From the cell containing the given text, extract its center point as (X, Y) coordinate. 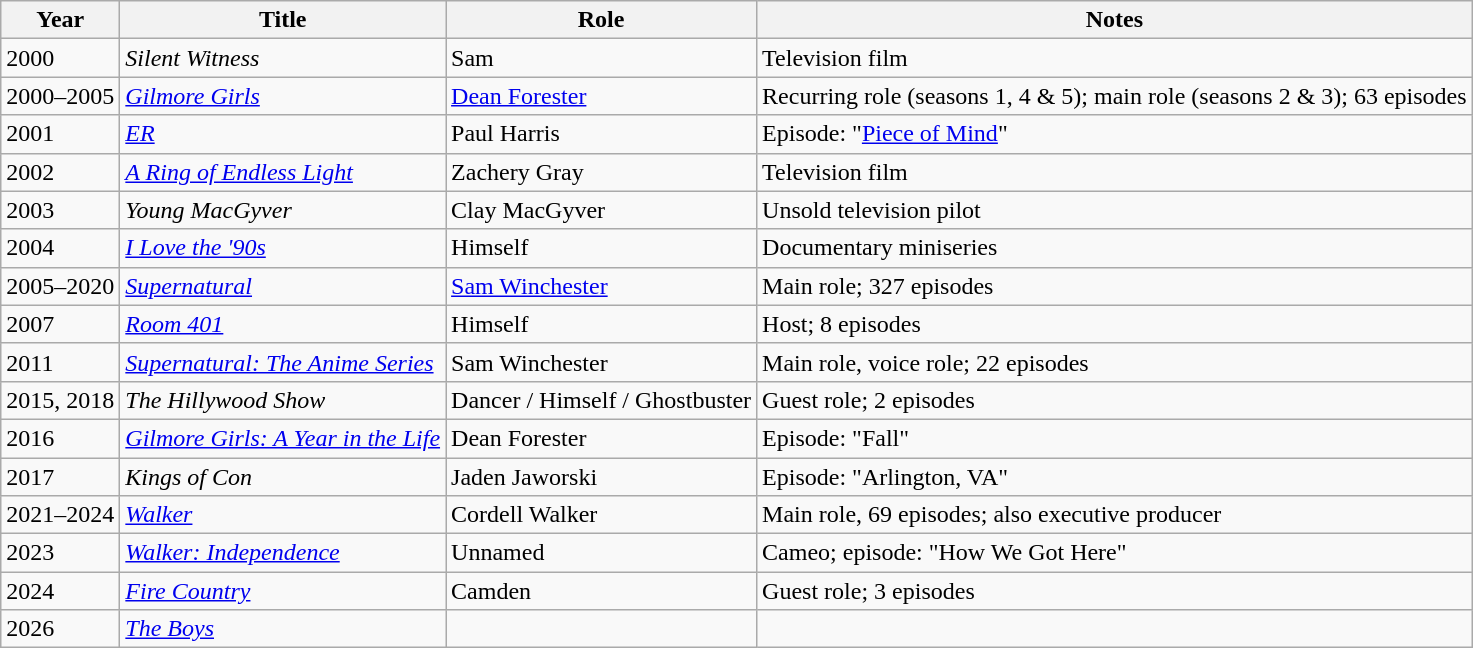
2023 (60, 553)
Role (602, 20)
Episode: "Piece of Mind" (1115, 134)
Gilmore Girls (283, 96)
Camden (602, 591)
Supernatural: The Anime Series (283, 362)
Unsold television pilot (1115, 210)
Sam (602, 58)
Room 401 (283, 324)
Fire Country (283, 591)
Cameo; episode: "How We Got Here" (1115, 553)
Zachery Gray (602, 172)
Kings of Con (283, 477)
Episode: "Arlington, VA" (1115, 477)
Documentary miniseries (1115, 248)
Recurring role (seasons 1, 4 & 5); main role (seasons 2 & 3); 63 episodes (1115, 96)
Guest role; 3 episodes (1115, 591)
The Boys (283, 629)
Jaden Jaworski (602, 477)
Paul Harris (602, 134)
2002 (60, 172)
2021–2024 (60, 515)
2011 (60, 362)
Dancer / Himself / Ghostbuster (602, 400)
2016 (60, 438)
Silent Witness (283, 58)
Supernatural (283, 286)
2001 (60, 134)
2003 (60, 210)
I Love the '90s (283, 248)
Episode: "Fall" (1115, 438)
2000–2005 (60, 96)
Unnamed (602, 553)
Main role; 327 episodes (1115, 286)
2026 (60, 629)
Notes (1115, 20)
2005–2020 (60, 286)
2007 (60, 324)
Cordell Walker (602, 515)
A Ring of Endless Light (283, 172)
Walker (283, 515)
2015, 2018 (60, 400)
2000 (60, 58)
2004 (60, 248)
Walker: Independence (283, 553)
Host; 8 episodes (1115, 324)
Young MacGyver (283, 210)
Year (60, 20)
Main role, voice role; 22 episodes (1115, 362)
Guest role; 2 episodes (1115, 400)
Main role, 69 episodes; also executive producer (1115, 515)
2024 (60, 591)
Gilmore Girls: A Year in the Life (283, 438)
ER (283, 134)
The Hillywood Show (283, 400)
Clay MacGyver (602, 210)
2017 (60, 477)
Title (283, 20)
